Locate the cell with the specified text and output its [X, Y] center coordinate. 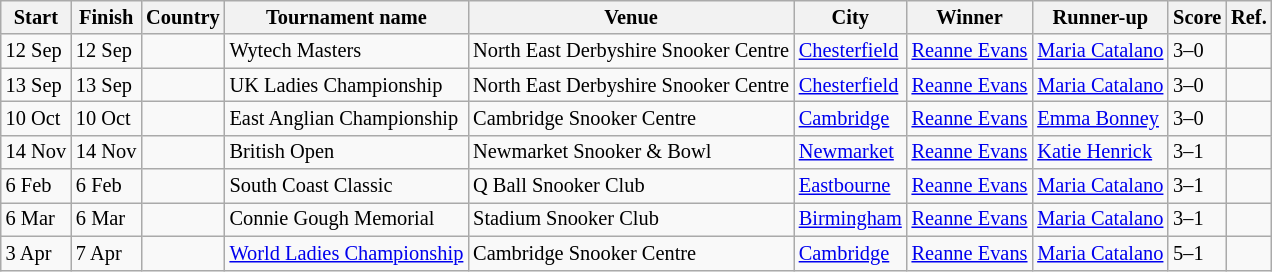
3 Apr [36, 253]
UK Ladies Championship [347, 85]
Newmarket Snooker & Bowl [631, 152]
East Anglian Championship [347, 118]
Finish [106, 17]
World Ladies Championship [347, 253]
Newmarket [850, 152]
Emma Bonney [1100, 118]
Venue [631, 17]
Tournament name [347, 17]
Connie Gough Memorial [347, 219]
Country [182, 17]
Katie Henrick [1100, 152]
Score [1197, 17]
Winner [970, 17]
Wytech Masters [347, 51]
South Coast Classic [347, 186]
7 Apr [106, 253]
Eastbourne [850, 186]
Stadium Snooker Club [631, 219]
Start [36, 17]
British Open [347, 152]
Q Ball Snooker Club [631, 186]
Birmingham [850, 219]
Runner-up [1100, 17]
5–1 [1197, 253]
City [850, 17]
Ref. [1248, 17]
